Return [x, y] of the center of cell containing provided text 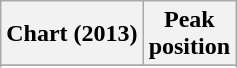
Chart (2013) [72, 34]
Peakposition [189, 34]
